Extract the (x, y) coordinate from the center of the cell holding the provided text.  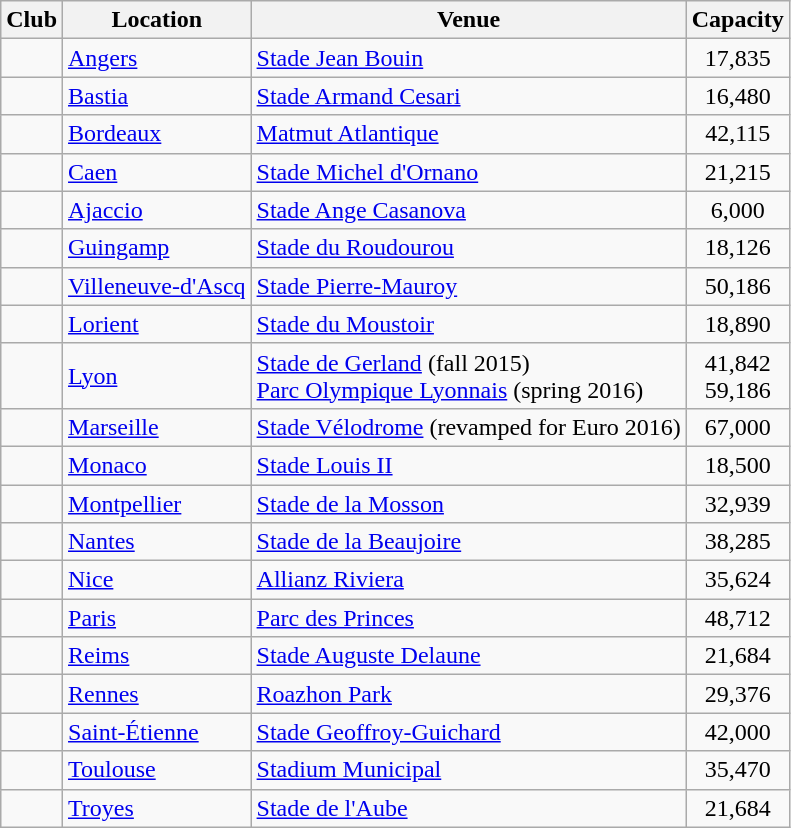
6,000 (738, 210)
Club (32, 20)
Caen (158, 172)
Roazhon Park (468, 694)
35,470 (738, 770)
Reims (158, 656)
41,84259,186 (738, 376)
Lyon (158, 376)
17,835 (738, 58)
Lorient (158, 324)
16,480 (738, 96)
Venue (468, 20)
35,624 (738, 580)
Parc des Princes (468, 618)
Saint-Étienne (158, 732)
Stade du Roudourou (468, 248)
21,215 (738, 172)
Stade Vélodrome (revamped for Euro 2016) (468, 427)
Nantes (158, 542)
18,126 (738, 248)
Bastia (158, 96)
Guingamp (158, 248)
Stade Michel d'Ornano (468, 172)
50,186 (738, 286)
Stade Ange Casanova (468, 210)
18,500 (738, 465)
Toulouse (158, 770)
Allianz Riviera (468, 580)
Troyes (158, 808)
Ajaccio (158, 210)
Stade de Gerland (fall 2015)Parc Olympique Lyonnais (spring 2016) (468, 376)
Stade de la Beaujoire (468, 542)
Stadium Municipal (468, 770)
29,376 (738, 694)
Marseille (158, 427)
32,939 (738, 503)
Stade Armand Cesari (468, 96)
Matmut Atlantique (468, 134)
Paris (158, 618)
Stade de l'Aube (468, 808)
Stade du Moustoir (468, 324)
Capacity (738, 20)
Rennes (158, 694)
48,712 (738, 618)
42,115 (738, 134)
Stade Jean Bouin (468, 58)
Villeneuve-d'Ascq (158, 286)
Bordeaux (158, 134)
18,890 (738, 324)
Location (158, 20)
Stade Louis II (468, 465)
Angers (158, 58)
Nice (158, 580)
42,000 (738, 732)
Stade de la Mosson (468, 503)
67,000 (738, 427)
Montpellier (158, 503)
38,285 (738, 542)
Stade Auguste Delaune (468, 656)
Stade Pierre-Mauroy (468, 286)
Stade Geoffroy-Guichard (468, 732)
Monaco (158, 465)
